Locate the cell with the specified text and output its [x, y] center coordinate. 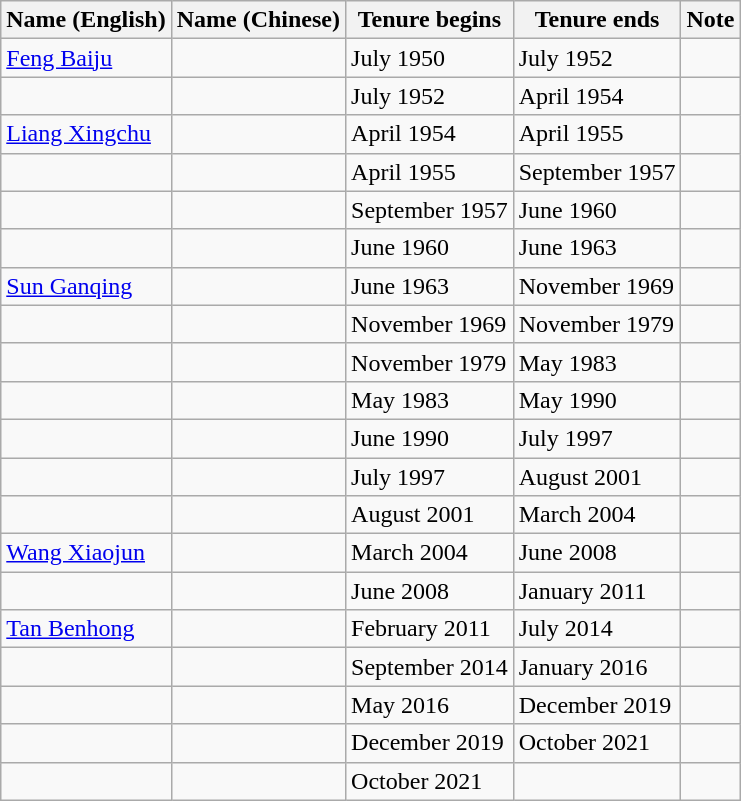
September 2014 [430, 667]
May 2016 [430, 705]
Tan Benhong [86, 629]
Name (Chinese) [258, 20]
Note [710, 20]
May 1990 [597, 400]
Name (English) [86, 20]
Tenure begins [430, 20]
July 2014 [597, 629]
Liang Xingchu [86, 134]
June 1990 [430, 438]
July 1950 [430, 58]
Feng Baiju [86, 58]
February 2011 [430, 629]
January 2011 [597, 591]
Wang Xiaojun [86, 553]
January 2016 [597, 667]
Sun Ganqing [86, 286]
Tenure ends [597, 20]
